Extract the (X, Y) coordinate from the center of the cell holding the provided text.  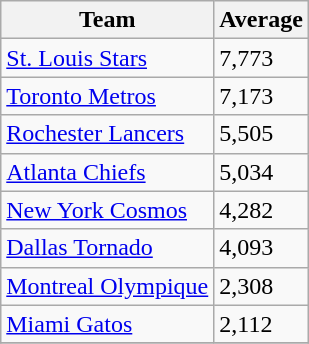
New York Cosmos (108, 210)
Rochester Lancers (108, 134)
4,093 (262, 248)
2,112 (262, 324)
5,505 (262, 134)
Dallas Tornado (108, 248)
St. Louis Stars (108, 58)
5,034 (262, 172)
Atlanta Chiefs (108, 172)
Montreal Olympique (108, 286)
Toronto Metros (108, 96)
7,173 (262, 96)
4,282 (262, 210)
2,308 (262, 286)
7,773 (262, 58)
Average (262, 20)
Team (108, 20)
Miami Gatos (108, 324)
